Identify which cell holds the provided text, then report its [X, Y] central coordinate. 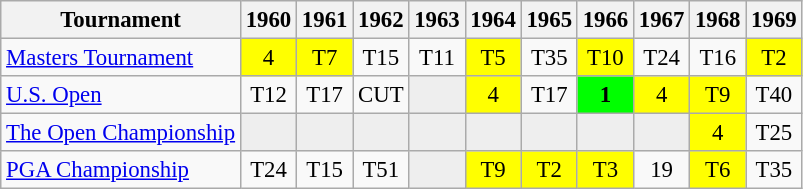
1965 [549, 20]
1969 [774, 20]
T6 [718, 170]
Masters Tournament [121, 58]
T12 [268, 95]
T11 [437, 58]
T5 [493, 58]
1967 [661, 20]
T10 [605, 58]
T51 [381, 170]
T7 [325, 58]
19 [661, 170]
1962 [381, 20]
T16 [718, 58]
CUT [381, 95]
U.S. Open [121, 95]
T40 [774, 95]
1 [605, 95]
T3 [605, 170]
1961 [325, 20]
1968 [718, 20]
The Open Championship [121, 133]
1966 [605, 20]
Tournament [121, 20]
1963 [437, 20]
PGA Championship [121, 170]
1964 [493, 20]
T25 [774, 133]
1960 [268, 20]
